Scan for the cell matching the given text and deliver its (X, Y) coordinate at center. 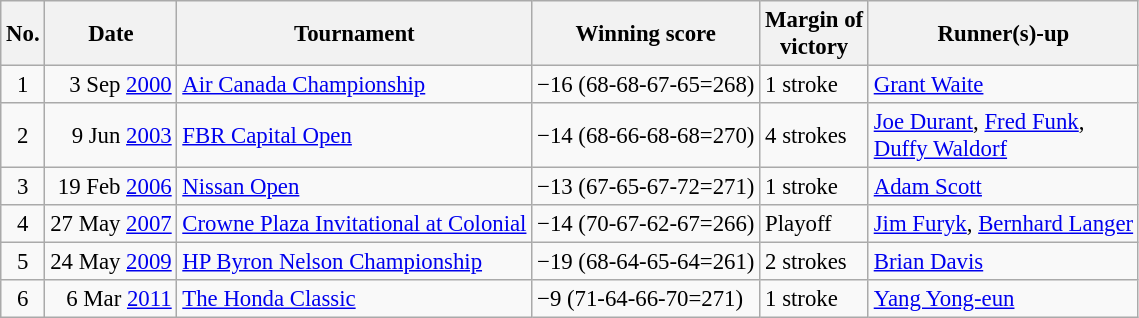
The Honda Classic (354, 299)
Joe Durant, Fred Funk, Duffy Waldorf (1003, 136)
−13 (67-65-67-72=271) (646, 187)
5 (23, 262)
24 May 2009 (111, 262)
Margin ofvictory (814, 34)
3 (23, 187)
1 (23, 85)
Adam Scott (1003, 187)
Yang Yong-eun (1003, 299)
Nissan Open (354, 187)
Grant Waite (1003, 85)
HP Byron Nelson Championship (354, 262)
−14 (68-66-68-68=270) (646, 136)
Air Canada Championship (354, 85)
−19 (68-64-65-64=261) (646, 262)
Tournament (354, 34)
−16 (68-68-67-65=268) (646, 85)
6 Mar 2011 (111, 299)
2 (23, 136)
19 Feb 2006 (111, 187)
−14 (70-67-62-67=266) (646, 224)
FBR Capital Open (354, 136)
−9 (71-64-66-70=271) (646, 299)
2 strokes (814, 262)
6 (23, 299)
No. (23, 34)
3 Sep 2000 (111, 85)
Playoff (814, 224)
Crowne Plaza Invitational at Colonial (354, 224)
Date (111, 34)
27 May 2007 (111, 224)
4 (23, 224)
Runner(s)-up (1003, 34)
9 Jun 2003 (111, 136)
Brian Davis (1003, 262)
Winning score (646, 34)
4 strokes (814, 136)
Jim Furyk, Bernhard Langer (1003, 224)
